Detect which cell encompasses the target text, then output its [x, y] center coordinate. 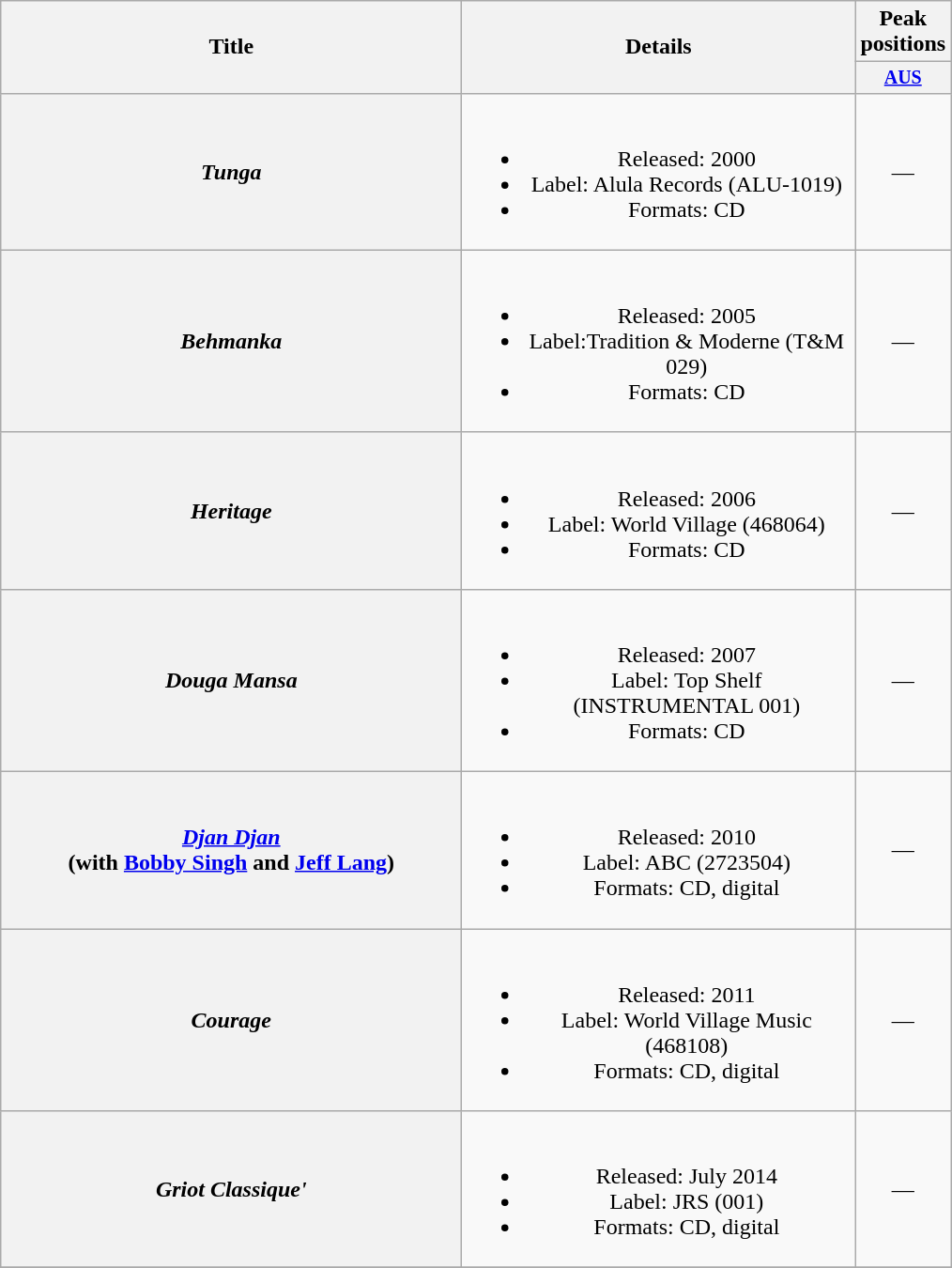
Douga Mansa [231, 680]
Released: July 2014Label: JRS (001)Formats: CD, digital [659, 1189]
Tunga [231, 171]
Behmanka [231, 341]
Released: 2000Label: Alula Records (ALU-1019)Formats: CD [659, 171]
Griot Classique' [231, 1189]
Released: 2011Label: World Village Music (468108)Formats: CD, digital [659, 1020]
Released: 2005Label:Tradition & Moderne (T&M 029)Formats: CD [659, 341]
Heritage [231, 511]
Released: 2007Label: Top Shelf (INSTRUMENTAL 001)Formats: CD [659, 680]
AUS [903, 77]
Djan Djan (with Bobby Singh and Jeff Lang) [231, 851]
Released: 2010Label: ABC (2723504)Formats: CD, digital [659, 851]
Released: 2006Label: World Village (468064)Formats: CD [659, 511]
Details [659, 47]
Peak positions [903, 32]
Courage [231, 1020]
Title [231, 47]
